From the cell containing the given text, extract its center point as (X, Y) coordinate. 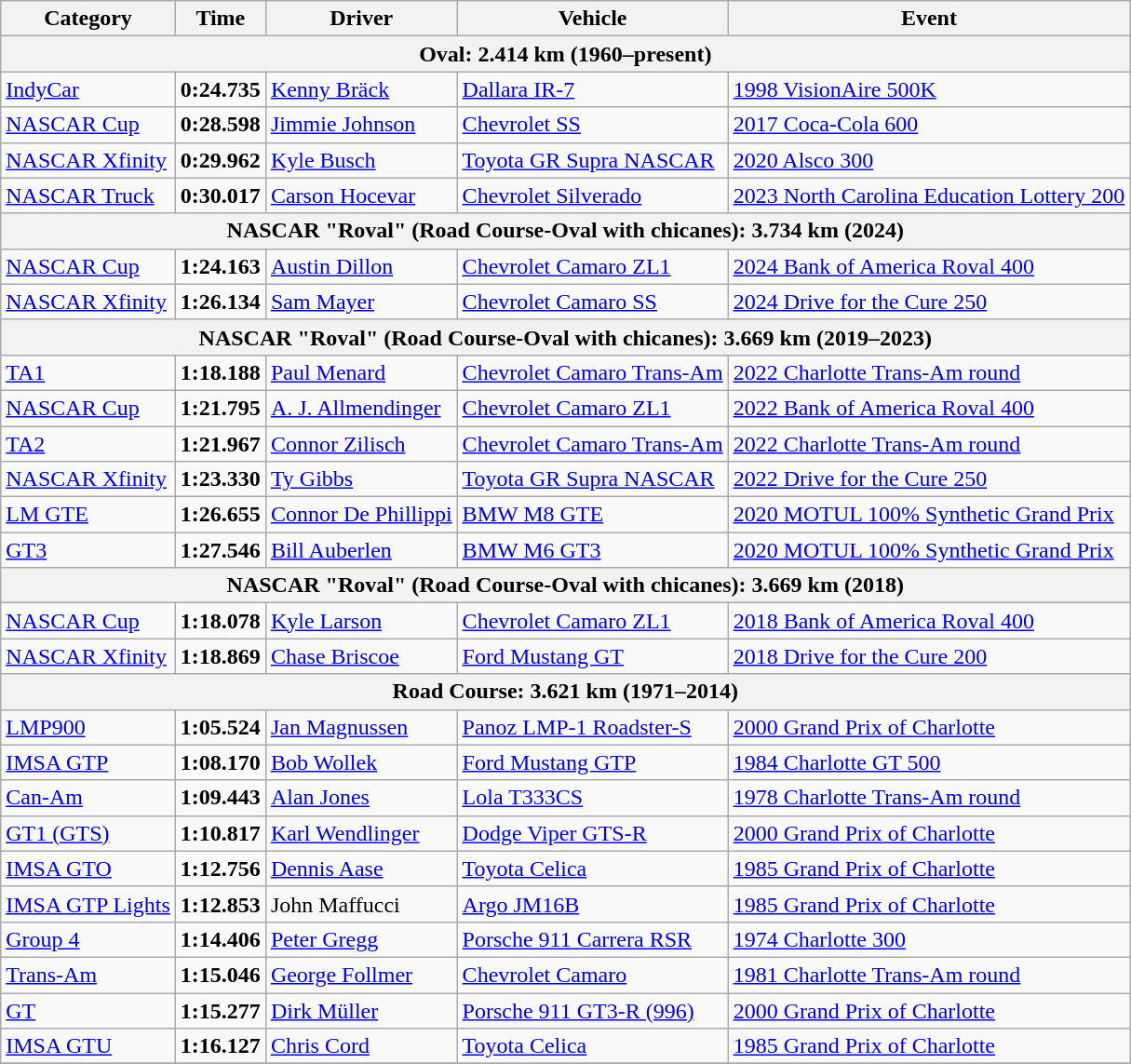
1:21.967 (220, 444)
2022 Bank of America Roval 400 (929, 408)
1:15.277 (220, 1010)
Kenny Bräck (361, 89)
LM GTE (88, 515)
Jan Magnussen (361, 727)
1:24.163 (220, 266)
Connor De Phillippi (361, 515)
Porsche 911 GT3-R (996) (592, 1010)
IMSA GTO (88, 869)
Ford Mustang GTP (592, 762)
IMSA GTP (88, 762)
IndyCar (88, 89)
1:26.655 (220, 515)
Trans-Am (88, 975)
Karl Wendlinger (361, 833)
Dennis Aase (361, 869)
Oval: 2.414 km (1960–present) (566, 54)
Chevrolet Camaro (592, 975)
Peter Gregg (361, 939)
NASCAR "Roval" (Road Course-Oval with chicanes): 3.669 km (2018) (566, 586)
1974 Charlotte 300 (929, 939)
TA1 (88, 372)
Chevrolet SS (592, 125)
Paul Menard (361, 372)
1:26.134 (220, 302)
Chase Briscoe (361, 656)
1:18.188 (220, 372)
2018 Bank of America Roval 400 (929, 621)
Chris Cord (361, 1046)
IMSA GTP Lights (88, 904)
1:10.817 (220, 833)
1:14.406 (220, 939)
Dirk Müller (361, 1010)
A. J. Allmendinger (361, 408)
1:18.078 (220, 621)
0:30.017 (220, 195)
NASCAR "Roval" (Road Course-Oval with chicanes): 3.734 km (2024) (566, 231)
GT3 (88, 550)
0:28.598 (220, 125)
2024 Bank of America Roval 400 (929, 266)
TA2 (88, 444)
1984 Charlotte GT 500 (929, 762)
Bill Auberlen (361, 550)
IMSA GTU (88, 1046)
1:09.443 (220, 798)
Time (220, 19)
Sam Mayer (361, 302)
1:12.756 (220, 869)
Austin Dillon (361, 266)
Carson Hocevar (361, 195)
BMW M8 GTE (592, 515)
2023 North Carolina Education Lottery 200 (929, 195)
Connor Zilisch (361, 444)
GT (88, 1010)
1:18.869 (220, 656)
Can-Am (88, 798)
1:15.046 (220, 975)
BMW M6 GT3 (592, 550)
Porsche 911 Carrera RSR (592, 939)
1978 Charlotte Trans-Am round (929, 798)
1998 VisionAire 500K (929, 89)
Dodge Viper GTS-R (592, 833)
2018 Drive for the Cure 200 (929, 656)
Group 4 (88, 939)
1:12.853 (220, 904)
John Maffucci (361, 904)
Kyle Larson (361, 621)
1:23.330 (220, 479)
1:21.795 (220, 408)
Ford Mustang GT (592, 656)
1:16.127 (220, 1046)
1981 Charlotte Trans-Am round (929, 975)
NASCAR "Roval" (Road Course-Oval with chicanes): 3.669 km (2019–2023) (566, 337)
Dallara IR-7 (592, 89)
1:08.170 (220, 762)
GT1 (GTS) (88, 833)
2024 Drive for the Cure 250 (929, 302)
2020 Alsco 300 (929, 160)
Chevrolet Camaro SS (592, 302)
Argo JM16B (592, 904)
Driver (361, 19)
0:29.962 (220, 160)
Panoz LMP-1 Roadster-S (592, 727)
Chevrolet Silverado (592, 195)
2017 Coca-Cola 600 (929, 125)
Road Course: 3.621 km (1971–2014) (566, 692)
LMP900 (88, 727)
NASCAR Truck (88, 195)
0:24.735 (220, 89)
2022 Drive for the Cure 250 (929, 479)
George Follmer (361, 975)
Lola T333CS (592, 798)
Ty Gibbs (361, 479)
Alan Jones (361, 798)
Jimmie Johnson (361, 125)
Kyle Busch (361, 160)
1:27.546 (220, 550)
Event (929, 19)
Vehicle (592, 19)
Category (88, 19)
Bob Wollek (361, 762)
1:05.524 (220, 727)
